Capture the cell that displays the provided text and extract its [x, y] central coordinate. 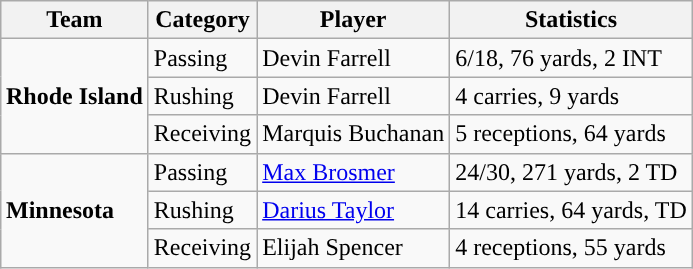
Marquis Buchanan [354, 134]
Elijah Spencer [354, 248]
Statistics [572, 20]
Darius Taylor [354, 210]
Category [202, 20]
5 receptions, 64 yards [572, 134]
Player [354, 20]
Max Brosmer [354, 172]
Rhode Island [74, 96]
6/18, 76 yards, 2 INT [572, 58]
Minnesota [74, 210]
4 carries, 9 yards [572, 96]
Team [74, 20]
14 carries, 64 yards, TD [572, 210]
24/30, 271 yards, 2 TD [572, 172]
4 receptions, 55 yards [572, 248]
